Detect which cell encompasses the target text, then output its [x, y] center coordinate. 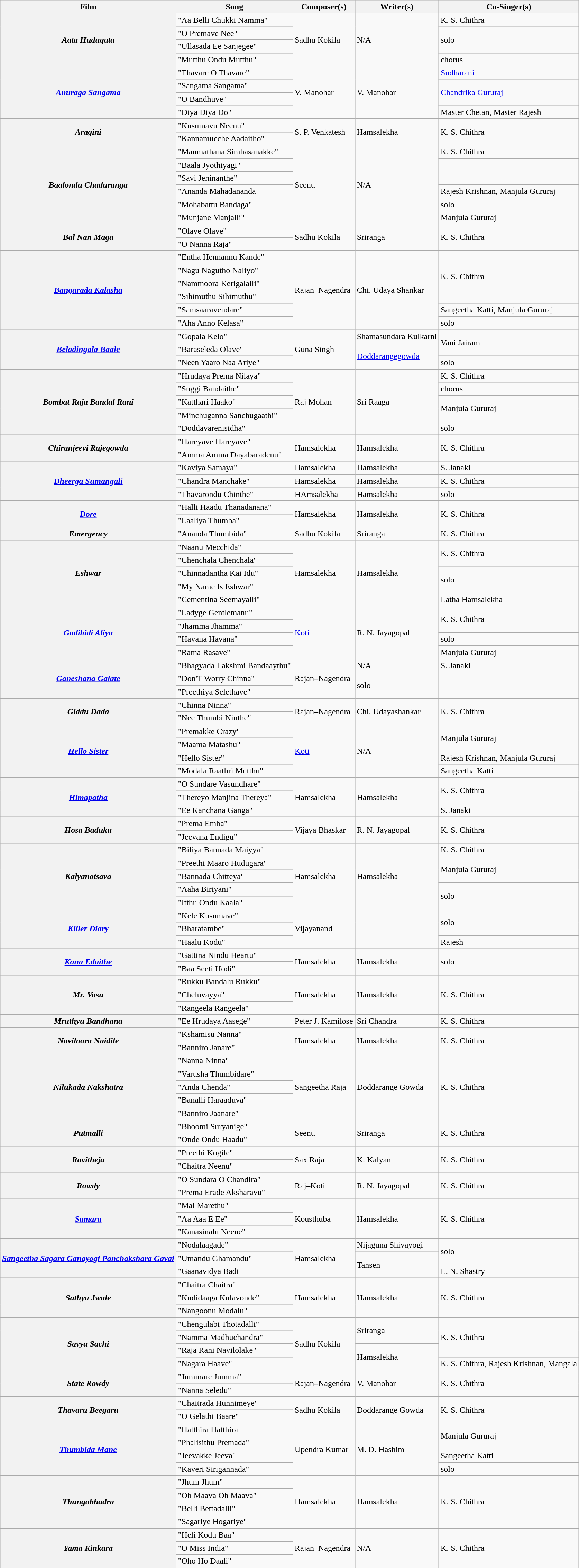
"Cementina Seemayalli" [235, 600]
"Kshamisu Nanna" [235, 1034]
Himapatha [88, 797]
"Mutthu Ondu Mutthu" [235, 60]
"Kudidaaga Kulavonde" [235, 1298]
"Jhamma Jhamma" [235, 626]
Sathya Jwale [88, 1298]
Mr. Vasu [88, 995]
"Neen Yaaro Naa Ariye" [235, 362]
"Chaitra Chaitra" [235, 1285]
"Halli Haadu Thanadanana" [235, 507]
Chiranjeevi Rajegowda [88, 448]
Bangarada Kalasha [88, 290]
"Varusha Thumbidare" [235, 1074]
"Nagu Nagutho Naliyo" [235, 270]
"Onde Ondu Haadu" [235, 1140]
"Minchuganna Sanchugaathi" [235, 415]
Hosa Baduku [88, 830]
"Ananda Thumbida" [235, 534]
"Savi Jeninanthe" [235, 178]
"Haalu Kodu" [235, 942]
S. P. Venkatesh [324, 132]
Sudharani [508, 73]
"Maama Matashu" [235, 744]
"Samsaaravendare" [235, 310]
Film [88, 7]
Tansen [397, 1265]
"Umandu Ghamandu" [235, 1258]
Rajesh [508, 942]
"O Nanna Raja" [235, 244]
"Amma Amma Dayabaradenu" [235, 455]
Hello Sister [88, 751]
Dore [88, 514]
"Laaliya Thumba" [235, 520]
"Olave Olave" [235, 231]
"Aaha Biriyani" [235, 889]
"Mohabattu Bandaga" [235, 205]
Rowdy [88, 1186]
"Rangeela Rangeela" [235, 1008]
Thumbida Mane [88, 1449]
"Prema Erade Aksharavu" [235, 1192]
"Kele Kusumave" [235, 916]
"Ananda Mahadananda [235, 191]
Kousthuba [324, 1218]
Writer(s) [397, 7]
Kona Edaithe [88, 962]
"Chinnadantha Kai Idu" [235, 573]
Dheerga Sumangali [88, 481]
"Nangoonu Modalu" [235, 1311]
Putmalli [88, 1133]
"Munjane Manjalli" [235, 218]
"Thereyo Manjina Thereya" [235, 797]
"Preethiya Selethave" [235, 692]
"Biliya Bannada Maiyya" [235, 850]
"Bhagyada Lakshmi Bandaaythu" [235, 665]
Vani Jairam [508, 343]
"Sangama Sangama" [235, 86]
HAmsalekha [324, 494]
"Baa Seeti Hodi" [235, 968]
Peter J. Kamilose [324, 1021]
"Ee Hrudaya Aasege" [235, 1021]
"Sagariye Hogariye" [235, 1522]
Chi. Udayashankar [397, 712]
"Manmathana Simhasanakke" [235, 152]
Beladingala Baale [88, 349]
"Banniro Jaanare" [235, 1113]
"Itthu Ondu Kaala" [235, 903]
"Suggi Bandaithe" [235, 389]
M. D. Hashim [397, 1449]
"My Name Is Eshwar" [235, 587]
K. Kalyan [397, 1159]
"Rukku Bandalu Rukku" [235, 981]
"Chaitrada Hunnimeye" [235, 1403]
Baalondu Chaduranga [88, 184]
Vijayanand [324, 929]
"Nee Thumbi Ninthe" [235, 718]
"Bhoomi Suryanige" [235, 1126]
Ganeshana Galate [88, 679]
Doddarangegowda [397, 356]
"Baala Jyothiyagi" [235, 165]
Anuraga Sangama [88, 92]
"Thavarondu Chinthe" [235, 494]
"Oho Ho Daali" [235, 1561]
"Rama Rasave" [235, 652]
"Nanna Ninna" [235, 1061]
"Modala Raathri Mutthu" [235, 771]
Aragini [88, 132]
Naviloora Naidile [88, 1041]
"Nammoora Kerigalalli" [235, 283]
Killer Diary [88, 929]
"Don'T Worry Chinna" [235, 679]
"Jummare Jumma" [235, 1377]
"Phalisithu Premada" [235, 1443]
"Prema Emba" [235, 824]
"Gaanavidya Badi [235, 1271]
"O Premave Nee" [235, 33]
Master Chetan, Master Rajesh [508, 112]
Nilukada Nakshatra [88, 1087]
"Chengulabi Thotadalli" [235, 1324]
Raj–Koti [324, 1186]
Latha Hamsalekha [508, 600]
Shamasundara Kulkarni [397, 336]
Aata Hudugata [88, 40]
Song [235, 7]
Raj Mohan [324, 402]
Sax Raja [324, 1159]
Giddu Dada [88, 712]
"Banalli Haraaduva" [235, 1100]
"Kusumavu Neenu" [235, 125]
Savya Sachi [88, 1344]
Thavaru Beegaru [88, 1410]
"Aa Aaa E Ee" [235, 1218]
Bombat Raja Bandal Rani [88, 402]
Upendra Kumar [324, 1449]
"Kaveri Sirigannada" [235, 1469]
"Kannamucche Aadaitho" [235, 138]
"Nanna Seledu" [235, 1390]
"Entha Hennannu Kande" [235, 257]
"Sihimuthu Sihimuthu" [235, 297]
"Chandra Manchake" [235, 481]
"Bannada Chitteya" [235, 876]
Chandrika Gururaj [508, 92]
Eshwar [88, 573]
"Hello Sister" [235, 758]
"Jhum Jhum" [235, 1482]
"Hareyave Hareyave" [235, 442]
"Heli Kodu Baa" [235, 1535]
"Aha Anno Kelasa" [235, 323]
"Thavare O Thavare" [235, 73]
"Aa Belli Chukki Namma" [235, 20]
"Havana Havana" [235, 639]
"Naanu Mecchida" [235, 547]
"Doddavarenisidha" [235, 428]
"Nodalaagade" [235, 1245]
Mruthyu Bandhana [88, 1021]
"Ee Kanchana Ganga" [235, 810]
"Premakke Crazy" [235, 731]
Guna Singh [324, 349]
Sri Raaga [397, 402]
"Kanasinalu Neene" [235, 1232]
Vijaya Bhaskar [324, 830]
"Ladyge Gentlemanu" [235, 613]
"Kaviya Samaya" [235, 468]
"O Gelathi Baare" [235, 1416]
"Oh Maava Oh Maava" [235, 1495]
"Gattina Nindu Heartu" [235, 955]
"O Sundare Vasundhare" [235, 784]
"O Sundara O Chandira" [235, 1179]
"Diya Diya Do" [235, 112]
Composer(s) [324, 7]
"Raja Rani Navilolake" [235, 1350]
"Preethi Maaro Hudugara" [235, 863]
"Chenchala Chenchala" [235, 560]
"Jeevakke Jeeva" [235, 1456]
Bal Nan Maga [88, 237]
"Cheluvayya" [235, 995]
Sangeetha Raja [324, 1087]
"Hrudaya Prema Nilaya" [235, 375]
"Katthari Haako" [235, 402]
Nijaguna Shivayogi [397, 1245]
Samara [88, 1218]
"Mai Marethu" [235, 1205]
"Anda Chenda" [235, 1087]
Sangeetha Sagara Ganayogi Panchakshara Gavai [88, 1258]
"Hatthira Hatthira [235, 1430]
Gadibidi Aliya [88, 633]
"Baraseleda Olave" [235, 349]
State Rowdy [88, 1383]
"Banniro Janare" [235, 1048]
"O Miss India" [235, 1548]
"Gopala Kelo" [235, 336]
L. N. Shastry [508, 1271]
K. S. Chithra, Rajesh Krishnan, Mangala [508, 1363]
"Preethi Kogile" [235, 1153]
"Chinna Ninna" [235, 705]
Kalyanotsava [88, 876]
"Chaitra Neenu" [235, 1166]
Ravitheja [88, 1159]
"Belli Bettadalli" [235, 1508]
Co-Singer(s) [508, 7]
"Bharatambe" [235, 929]
Sangeetha Katti, Manjula Gururaj [508, 310]
Yama Kinkara [88, 1548]
"Namma Madhuchandra" [235, 1337]
"Nagara Haave" [235, 1363]
Sri Chandra [397, 1021]
Thungabhadra [88, 1502]
Chi. Udaya Shankar [397, 290]
Emergency [88, 534]
"Jeevana Endigu" [235, 837]
"O Bandhuve" [235, 99]
"Ullasada Ee Sanjegee" [235, 46]
